Return the [x, y] coordinate for the center point of the cell that contains the specified text.  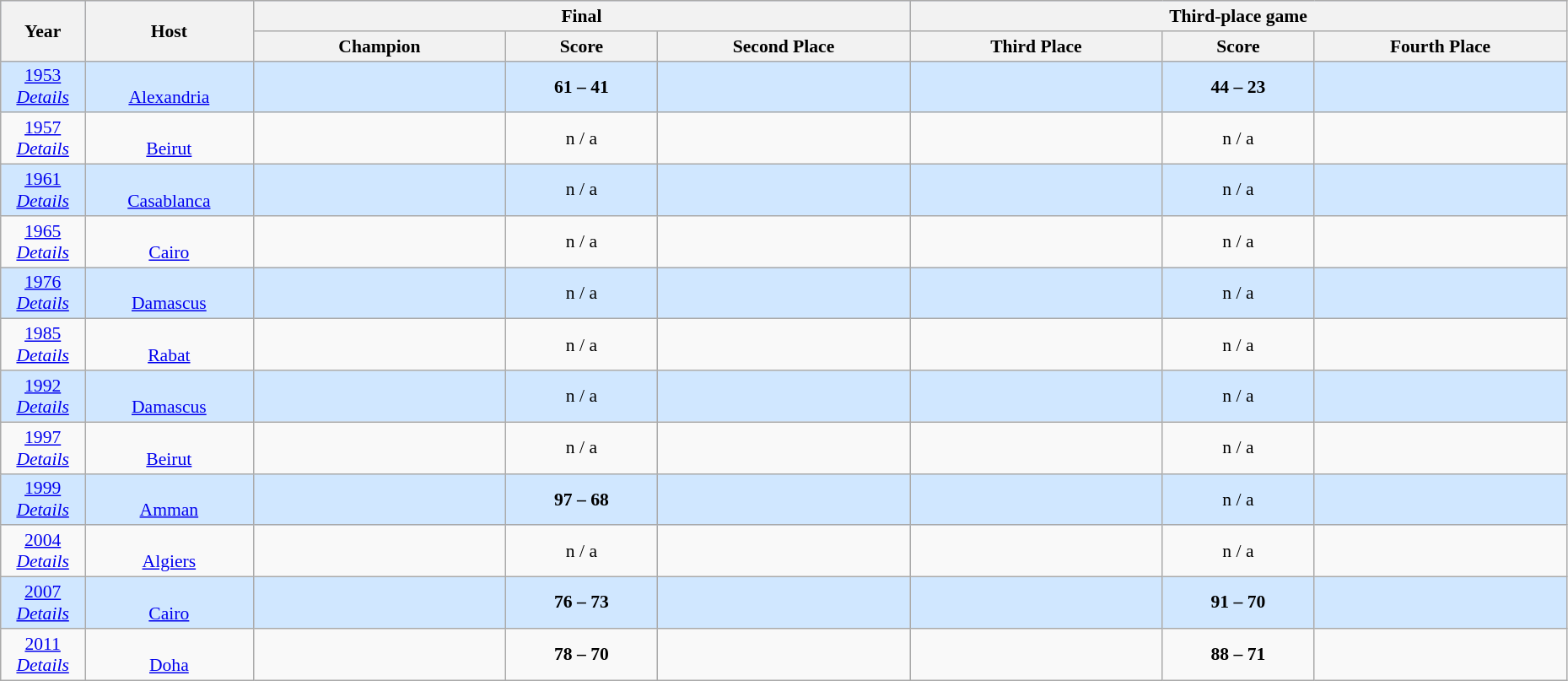
76 – 73 [582, 603]
Third-place game [1238, 16]
1985 Details [43, 344]
Fourth Place [1441, 46]
Amman [170, 500]
78 – 70 [582, 655]
Doha [170, 655]
1957 Details [43, 138]
61 – 41 [582, 86]
97 – 68 [582, 500]
Host [170, 30]
Algiers [170, 552]
Rabat [170, 344]
44 – 23 [1238, 86]
2011 Details [43, 655]
2004 Details [43, 552]
Champion [380, 46]
Alexandria [170, 86]
1997 Details [43, 447]
Casablanca [170, 191]
1953 Details [43, 86]
1961 Details [43, 191]
Final [582, 16]
2007 Details [43, 603]
Year [43, 30]
88 – 71 [1238, 655]
1992 Details [43, 397]
1999 Details [43, 500]
91 – 70 [1238, 603]
Third Place [1036, 46]
Second Place [783, 46]
1976 Details [43, 294]
1965 Details [43, 241]
